Determine the [X, Y] coordinate at the center of the cell enclosing the given text.  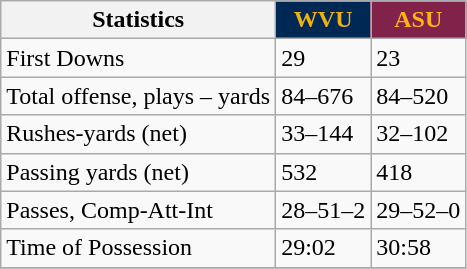
ASU [418, 20]
Rushes-yards (net) [138, 134]
30:58 [418, 248]
Total offense, plays – yards [138, 96]
First Downs [138, 58]
32–102 [418, 134]
532 [324, 172]
WVU [324, 20]
Passes, Comp-Att-Int [138, 210]
29:02 [324, 248]
Passing yards (net) [138, 172]
84–520 [418, 96]
28–51–2 [324, 210]
33–144 [324, 134]
418 [418, 172]
84–676 [324, 96]
23 [418, 58]
Time of Possession [138, 248]
29 [324, 58]
Statistics [138, 20]
29–52–0 [418, 210]
